From the cell containing the given text, extract its center point as [x, y] coordinate. 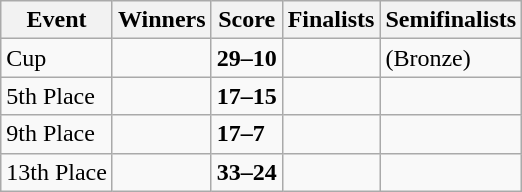
Score [246, 20]
29–10 [246, 58]
17–15 [246, 96]
Event [57, 20]
Winners [162, 20]
Semifinalists [451, 20]
Cup [57, 58]
5th Place [57, 96]
(Bronze) [451, 58]
33–24 [246, 172]
13th Place [57, 172]
Finalists [331, 20]
17–7 [246, 134]
9th Place [57, 134]
